Find where the given text appears and provide that cell's center as (x, y) coordinate. 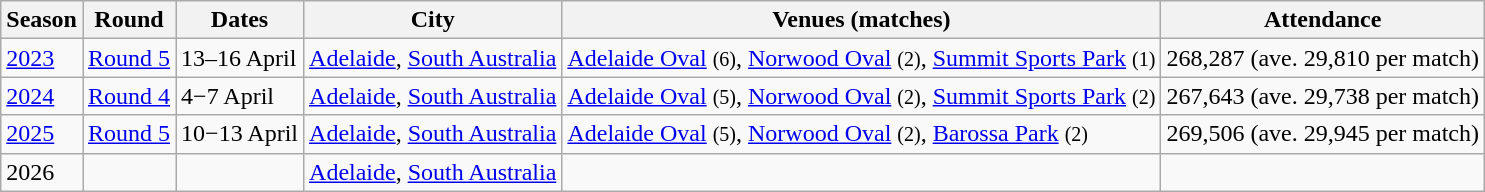
2024 (42, 96)
4−7 April (240, 96)
13–16 April (240, 58)
268,287 (ave. 29,810 per match) (1323, 58)
267,643 (ave. 29,738 per match) (1323, 96)
City (433, 20)
Season (42, 20)
Adelaide Oval (5), Norwood Oval (2), Barossa Park (2) (862, 134)
Adelaide Oval (6), Norwood Oval (2), Summit Sports Park (1) (862, 58)
2025 (42, 134)
269,506 (ave. 29,945 per match) (1323, 134)
Attendance (1323, 20)
2023 (42, 58)
2026 (42, 172)
Round 4 (128, 96)
Dates (240, 20)
Adelaide Oval (5), Norwood Oval (2), Summit Sports Park (2) (862, 96)
10−13 April (240, 134)
Venues (matches) (862, 20)
Round (128, 20)
